Search for the cell housing the specified text and yield its [x, y] center coordinate. 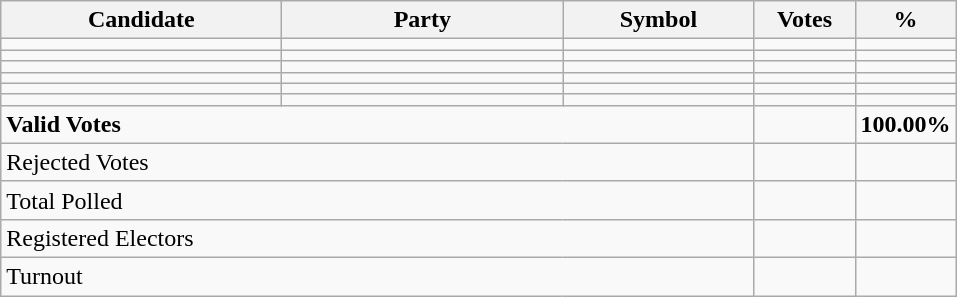
Candidate [142, 20]
% [906, 20]
Turnout [378, 276]
Symbol [658, 20]
Votes [804, 20]
Registered Electors [378, 238]
100.00% [906, 124]
Rejected Votes [378, 162]
Valid Votes [378, 124]
Total Polled [378, 200]
Party [422, 20]
